Return (X, Y) of the center of cell containing provided text 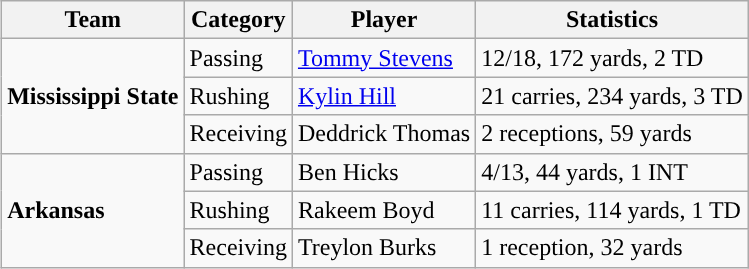
Kylin Hill (384, 96)
2 receptions, 59 yards (612, 134)
Rakeem Boyd (384, 210)
Statistics (612, 20)
4/13, 44 yards, 1 INT (612, 172)
Arkansas (93, 210)
12/18, 172 yards, 2 TD (612, 58)
Category (238, 20)
Team (93, 20)
Tommy Stevens (384, 58)
21 carries, 234 yards, 3 TD (612, 96)
Mississippi State (93, 96)
1 reception, 32 yards (612, 248)
Player (384, 20)
Deddrick Thomas (384, 134)
Ben Hicks (384, 172)
Treylon Burks (384, 248)
11 carries, 114 yards, 1 TD (612, 210)
